Detect which cell encompasses the target text, then output its [x, y] center coordinate. 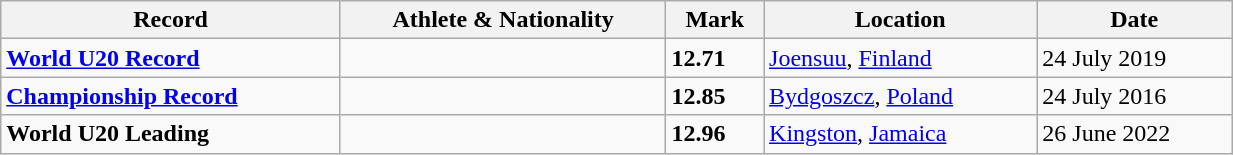
26 June 2022 [1134, 134]
12.96 [715, 134]
Championship Record [171, 96]
12.71 [715, 58]
12.85 [715, 96]
World U20 Record [171, 58]
24 July 2016 [1134, 96]
Kingston, Jamaica [900, 134]
Record [171, 20]
Bydgoszcz, Poland [900, 96]
Mark [715, 20]
World U20 Leading [171, 134]
Location [900, 20]
Joensuu, Finland [900, 58]
Athlete & Nationality [503, 20]
24 July 2019 [1134, 58]
Date [1134, 20]
